Pinpoint the cell where the given text exists, returning its (x, y) midpoint coordinate. 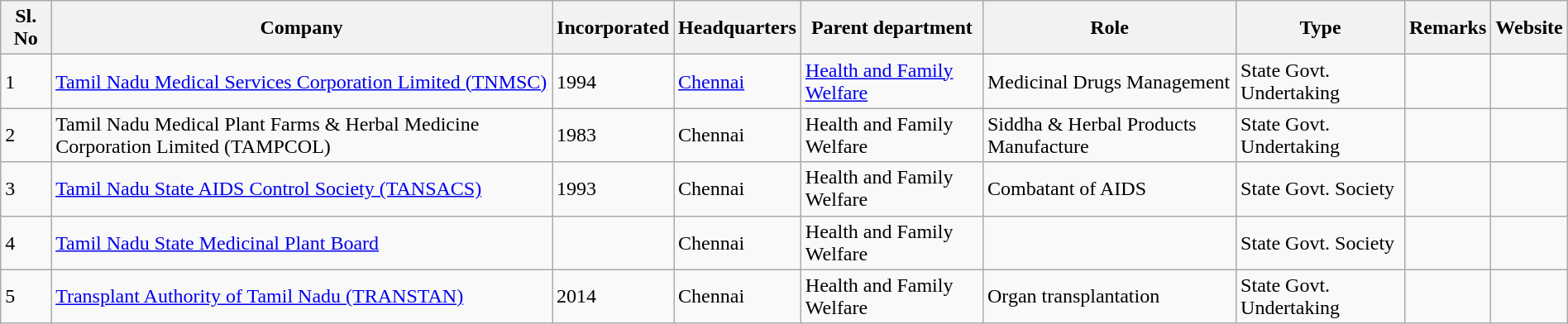
4 (26, 243)
1993 (614, 188)
Tamil Nadu State Medicinal Plant Board (302, 243)
Headquarters (738, 28)
1994 (614, 81)
Role (1109, 28)
5 (26, 296)
Remarks (1447, 28)
Tamil Nadu Medical Services Corporation Limited (TNMSC) (302, 81)
1 (26, 81)
Transplant Authority of Tamil Nadu (TRANSTAN) (302, 296)
Parent department (892, 28)
Organ transplantation (1109, 296)
Tamil Nadu State AIDS Control Society (TANSACS) (302, 188)
Combatant of AIDS (1109, 188)
2 (26, 136)
Sl. No (26, 28)
Medicinal Drugs Management (1109, 81)
Type (1321, 28)
Incorporated (614, 28)
Website (1529, 28)
Tamil Nadu Medical Plant Farms & Herbal Medicine Corporation Limited (TAMPCOL) (302, 136)
3 (26, 188)
Siddha & Herbal Products Manufacture (1109, 136)
Company (302, 28)
1983 (614, 136)
2014 (614, 296)
